For the text-containing cell, return its midpoint in (X, Y) coordinate format. 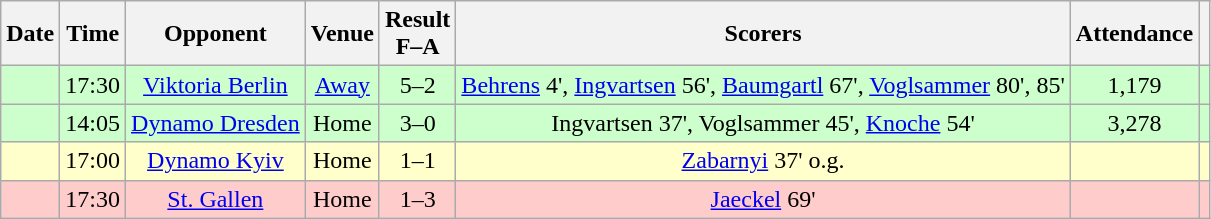
1,179 (1134, 85)
Behrens 4', Ingvartsen 56', Baumgartl 67', Voglsammer 80', 85' (763, 85)
Scorers (763, 34)
Ingvartsen 37', Voglsammer 45', Knoche 54' (763, 123)
Opponent (216, 34)
Viktoria Berlin (216, 85)
14:05 (93, 123)
Jaeckel 69' (763, 199)
Dynamo Kyiv (216, 161)
17:00 (93, 161)
3,278 (1134, 123)
Time (93, 34)
Away (342, 85)
1–1 (417, 161)
1–3 (417, 199)
Venue (342, 34)
Date (30, 34)
Zabarnyi 37' o.g. (763, 161)
Attendance (1134, 34)
3–0 (417, 123)
St. Gallen (216, 199)
ResultF–A (417, 34)
Dynamo Dresden (216, 123)
5–2 (417, 85)
